For the text-containing cell, return its midpoint in (X, Y) coordinate format. 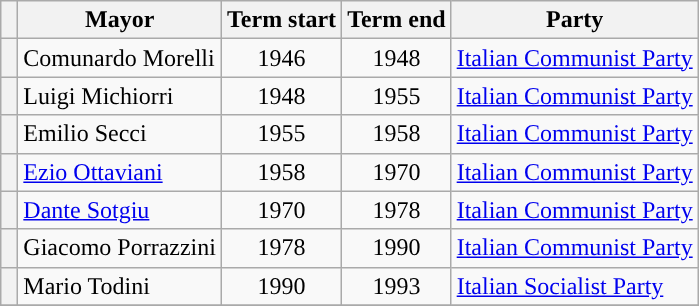
Party (574, 20)
Italian Socialist Party (574, 286)
Ezio Ottaviani (120, 172)
Mayor (120, 20)
1993 (397, 286)
Dante Sotgiu (120, 210)
Mario Todini (120, 286)
Comunardo Morelli (120, 58)
Emilio Secci (120, 134)
Term end (397, 20)
Luigi Michiorri (120, 96)
Giacomo Porrazzini (120, 248)
1946 (281, 58)
Term start (281, 20)
